Provide the (X, Y) coordinate of the cell's center where the given text is located.  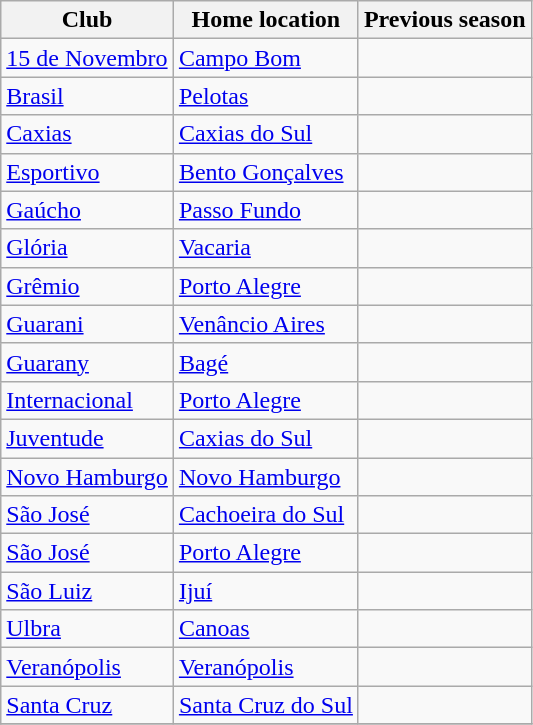
Pelotas (266, 96)
Home location (266, 20)
Ijuí (266, 591)
Venâncio Aires (266, 324)
São Luiz (88, 591)
Guarany (88, 362)
Brasil (88, 96)
Previous season (444, 20)
Gaúcho (88, 210)
Caxias (88, 134)
Campo Bom (266, 58)
Esportivo (88, 172)
15 de Novembro (88, 58)
Ulbra (88, 629)
Santa Cruz (88, 705)
Canoas (266, 629)
Santa Cruz do Sul (266, 705)
Guarani (88, 324)
Internacional (88, 400)
Bagé (266, 362)
Cachoeira do Sul (266, 515)
Vacaria (266, 248)
Club (88, 20)
Glória (88, 248)
Bento Gonçalves (266, 172)
Grêmio (88, 286)
Juventude (88, 438)
Passo Fundo (266, 210)
